Pinpoint the cell where the given text exists, returning its (X, Y) midpoint coordinate. 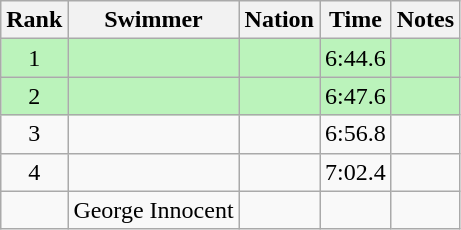
Notes (425, 20)
Rank (34, 20)
6:47.6 (356, 96)
Swimmer (154, 20)
George Innocent (154, 210)
3 (34, 134)
6:44.6 (356, 58)
6:56.8 (356, 134)
Time (356, 20)
4 (34, 172)
1 (34, 58)
2 (34, 96)
Nation (279, 20)
7:02.4 (356, 172)
